From the cell containing the given text, extract its center point as (X, Y) coordinate. 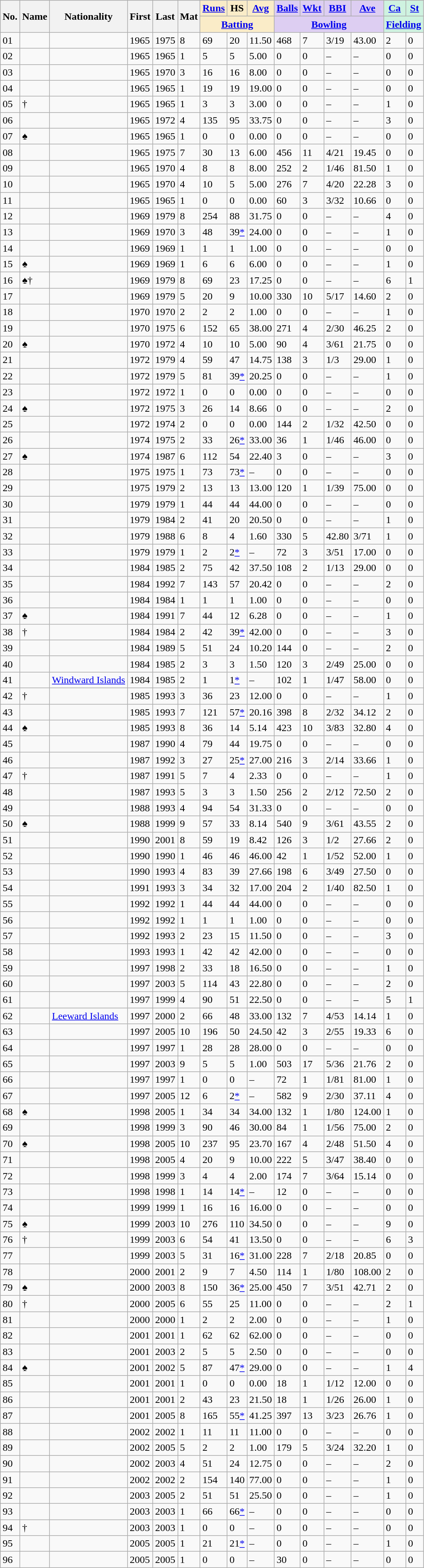
5.14 (260, 728)
152 (214, 328)
09 (10, 168)
24.00 (260, 232)
06 (10, 120)
179 (287, 1447)
10.20 (260, 648)
17.25 (260, 280)
Mat (189, 16)
76 (10, 1240)
Ca (395, 8)
1/47 (338, 680)
124.00 (368, 1112)
45 (10, 744)
204 (287, 888)
55* (237, 1415)
2/48 (338, 1144)
1/26 (338, 1400)
81.50 (368, 168)
HS (237, 8)
3/64 (338, 1176)
68 (10, 1112)
397 (287, 1415)
4.50 (260, 1272)
1989 (165, 648)
74 (10, 1208)
5/36 (338, 1064)
2.50 (260, 1352)
BBI (338, 8)
89 (10, 1447)
♠† (34, 280)
121 (214, 712)
2/18 (338, 1256)
198 (287, 872)
14.14 (368, 1016)
91 (10, 1479)
38.00 (260, 328)
167 (287, 1144)
468 (287, 40)
3.00 (260, 104)
66* (237, 1512)
228 (287, 1256)
80 (10, 1304)
143 (214, 584)
58.00 (368, 680)
43.00 (368, 40)
First (140, 16)
8.66 (260, 408)
34.50 (260, 1224)
196 (214, 1032)
256 (287, 792)
19.45 (368, 152)
Batting (238, 24)
71 (10, 1160)
20.50 (260, 520)
22.40 (260, 456)
32.20 (368, 1447)
3/23 (338, 1415)
1/13 (338, 568)
13.00 (260, 488)
Leeward Islands (88, 1016)
503 (287, 1064)
22.28 (368, 184)
3/71 (368, 536)
64 (10, 1048)
3/19 (338, 40)
34.00 (260, 1112)
1/81 (338, 1080)
04 (10, 88)
33.75 (260, 120)
12.75 (260, 1463)
1/32 (338, 424)
38.40 (368, 1160)
2/55 (338, 1032)
31.33 (260, 808)
2/32 (338, 712)
Avg (260, 8)
4/21 (338, 152)
126 (287, 840)
1/3 (338, 360)
3/47 (338, 1160)
08 (10, 152)
77.00 (260, 1479)
19.75 (260, 744)
96 (10, 1560)
13.50 (260, 1240)
2/14 (338, 760)
20.85 (368, 1256)
26.00 (368, 1400)
73* (237, 472)
1/39 (338, 488)
112 (214, 456)
63 (10, 1032)
92 (10, 1496)
35 (10, 584)
1.60 (260, 536)
216 (287, 760)
42.50 (368, 424)
51.50 (368, 1144)
25* (237, 760)
14.60 (368, 296)
70 (10, 1144)
78 (10, 1272)
Bowling (329, 24)
23.70 (260, 1144)
67 (10, 1096)
St (414, 8)
3/49 (338, 872)
49 (10, 808)
56 (10, 920)
398 (287, 712)
31.00 (260, 1256)
40 (10, 664)
37 (10, 616)
102 (287, 680)
19.33 (368, 1032)
Windward Islands (88, 680)
Balls (287, 8)
8.42 (260, 840)
24.50 (260, 1032)
85 (10, 1384)
30.00 (260, 1128)
Name (34, 16)
1* (237, 680)
22.80 (260, 984)
1/52 (338, 856)
456 (287, 152)
62.00 (260, 1336)
254 (214, 216)
2/49 (338, 664)
423 (287, 728)
108.00 (368, 1272)
61 (10, 1000)
16* (237, 1256)
22.50 (260, 1000)
2/12 (338, 792)
3/83 (338, 728)
19.00 (260, 88)
140 (237, 1479)
154 (214, 1479)
77 (10, 1256)
165 (214, 1415)
28.00 (260, 1048)
05 (10, 104)
582 (287, 1096)
58 (10, 952)
72.50 (368, 792)
03 (10, 72)
57* (237, 712)
01 (10, 40)
02 (10, 56)
43.55 (368, 824)
5/17 (338, 296)
53 (10, 872)
108 (287, 568)
6.28 (260, 616)
Nationality (88, 16)
29 (10, 488)
540 (287, 824)
21.50 (260, 1400)
07 (10, 136)
Runs (214, 8)
14.75 (260, 360)
No. (10, 16)
4/53 (338, 1016)
15.14 (368, 1176)
16.00 (260, 1208)
52 (10, 856)
20.42 (260, 584)
Wkt (312, 8)
4/20 (338, 184)
20.16 (260, 712)
32.80 (368, 728)
21.75 (368, 344)
3/32 (338, 200)
22 (10, 376)
1/12 (338, 1384)
47* (237, 1368)
222 (287, 1160)
41.25 (260, 1415)
26* (237, 440)
14* (237, 1192)
3/24 (338, 1447)
174 (287, 1176)
93 (10, 1512)
450 (287, 1288)
271 (287, 328)
27.00 (260, 760)
52.00 (368, 856)
150 (214, 1288)
Ave (368, 8)
Fielding (404, 24)
33.66 (368, 760)
31.75 (260, 216)
16.50 (260, 968)
86 (10, 1400)
36* (237, 1288)
42.80 (338, 536)
21.76 (368, 1064)
82.50 (368, 888)
237 (214, 1144)
25.50 (260, 1496)
20.25 (260, 376)
10.66 (368, 200)
26.76 (368, 1415)
138 (287, 360)
2.33 (260, 776)
27.50 (368, 872)
110 (237, 1224)
1/2 (338, 840)
37.11 (368, 1096)
21* (237, 1544)
1/56 (338, 1128)
46.25 (368, 328)
37.50 (260, 568)
34.12 (368, 712)
Last (165, 16)
82 (10, 1336)
42.71 (368, 1288)
135 (214, 120)
8.14 (260, 824)
81.00 (368, 1080)
38 (10, 632)
252 (287, 168)
1/40 (338, 888)
